Extract the [X, Y] coordinate from the center of the cell holding the provided text.  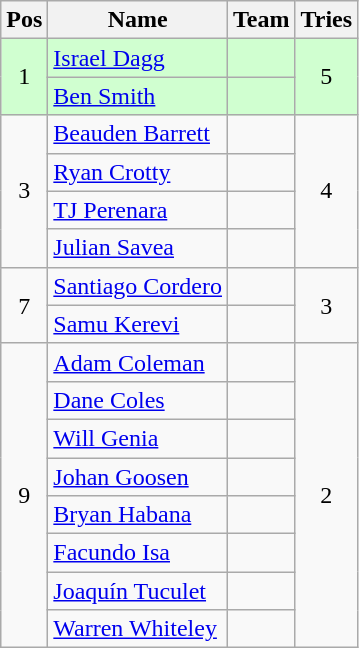
Ryan Crotty [138, 172]
Bryan Habana [138, 515]
Warren Whiteley [138, 629]
9 [24, 495]
1 [24, 77]
Facundo Isa [138, 553]
Tries [326, 20]
Joaquín Tuculet [138, 591]
Samu Kerevi [138, 324]
Beauden Barrett [138, 134]
Adam Coleman [138, 362]
TJ Perenara [138, 210]
Ben Smith [138, 96]
2 [326, 495]
Will Genia [138, 438]
7 [24, 305]
Julian Savea [138, 248]
Santiago Cordero [138, 286]
Dane Coles [138, 400]
Israel Dagg [138, 58]
Team [262, 20]
Pos [24, 20]
Name [138, 20]
4 [326, 191]
5 [326, 77]
Johan Goosen [138, 477]
